Search for the cell housing the specified text and yield its (x, y) center coordinate. 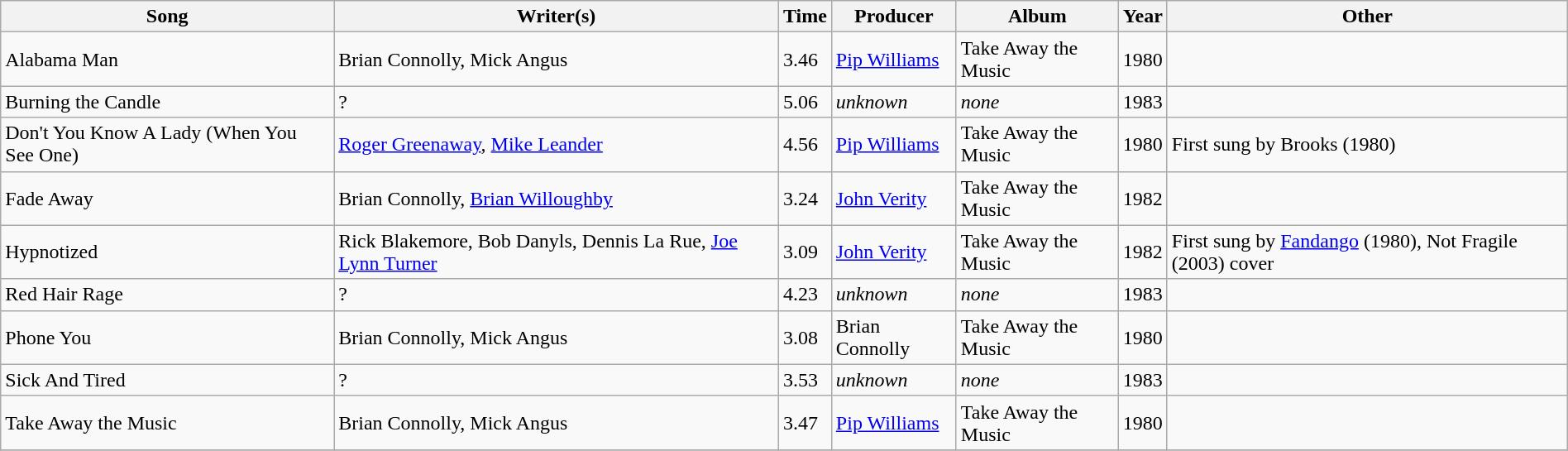
5.06 (805, 102)
4.56 (805, 144)
3.47 (805, 422)
Alabama Man (167, 60)
Hypnotized (167, 252)
Fade Away (167, 199)
First sung by Brooks (1980) (1367, 144)
3.24 (805, 199)
Producer (893, 17)
First sung by Fandango (1980), Not Fragile (2003) cover (1367, 252)
Sick And Tired (167, 380)
Brian Connolly, Brian Willoughby (557, 199)
4.23 (805, 295)
Rick Blakemore, Bob Danyls, Dennis La Rue, Joe Lynn Turner (557, 252)
Phone You (167, 338)
Song (167, 17)
Album (1037, 17)
Other (1367, 17)
Year (1143, 17)
3.53 (805, 380)
Don't You Know A Lady (When You See One) (167, 144)
3.09 (805, 252)
Brian Connolly (893, 338)
3.08 (805, 338)
Time (805, 17)
Writer(s) (557, 17)
3.46 (805, 60)
Red Hair Rage (167, 295)
Burning the Candle (167, 102)
Roger Greenaway, Mike Leander (557, 144)
